Identify which cell holds the provided text, then report its [X, Y] central coordinate. 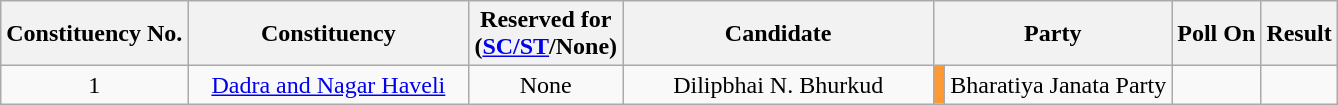
None [546, 85]
Dadra and Nagar Haveli [328, 85]
Constituency [328, 34]
Reserved for(SC/ST/None) [546, 34]
Constituency No. [94, 34]
Candidate [778, 34]
Party [1053, 34]
1 [94, 85]
Bharatiya Janata Party [1058, 85]
Dilipbhai N. Bhurkud [778, 85]
Result [1299, 34]
Poll On [1216, 34]
